Return [X, Y] of the center of cell containing provided text 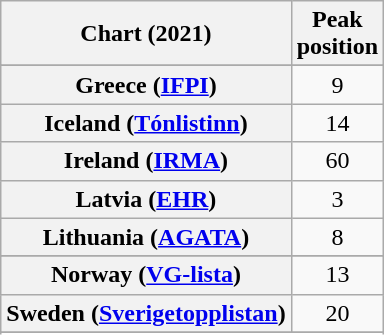
8 [337, 237]
Greece (IFPI) [146, 85]
20 [337, 313]
Chart (2021) [146, 34]
Norway (VG-lista) [146, 275]
Lithuania (AGATA) [146, 237]
Sweden (Sverigetopplistan) [146, 313]
Ireland (IRMA) [146, 161]
9 [337, 85]
Latvia (EHR) [146, 199]
60 [337, 161]
13 [337, 275]
14 [337, 123]
Iceland (Tónlistinn) [146, 123]
Peakposition [337, 34]
3 [337, 199]
